Locate the cell with the specified text and output its (X, Y) center coordinate. 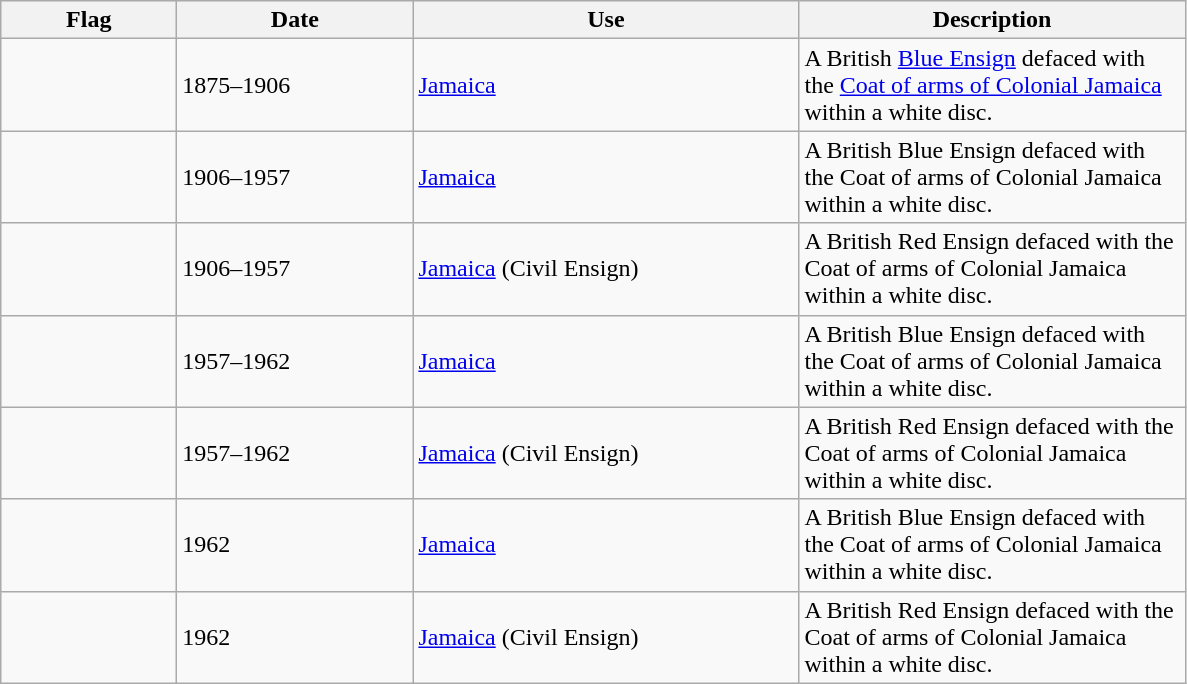
Description (992, 20)
Use (606, 20)
Flag (89, 20)
Date (295, 20)
1875–1906 (295, 85)
